Find where the given text appears and provide that cell's center as (X, Y) coordinate. 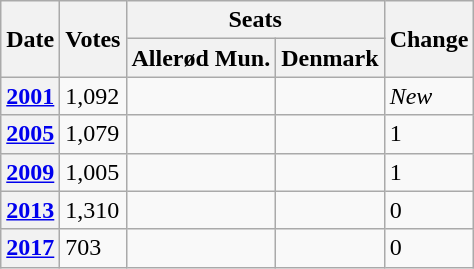
703 (93, 248)
Denmark (330, 58)
1,310 (93, 210)
Allerød Mun. (201, 58)
New (429, 96)
2017 (30, 248)
2013 (30, 210)
Date (30, 39)
2001 (30, 96)
1,079 (93, 134)
1,005 (93, 172)
1,092 (93, 96)
Change (429, 39)
2009 (30, 172)
2005 (30, 134)
Votes (93, 39)
Seats (255, 20)
